For the text-containing cell, return its midpoint in [x, y] coordinate format. 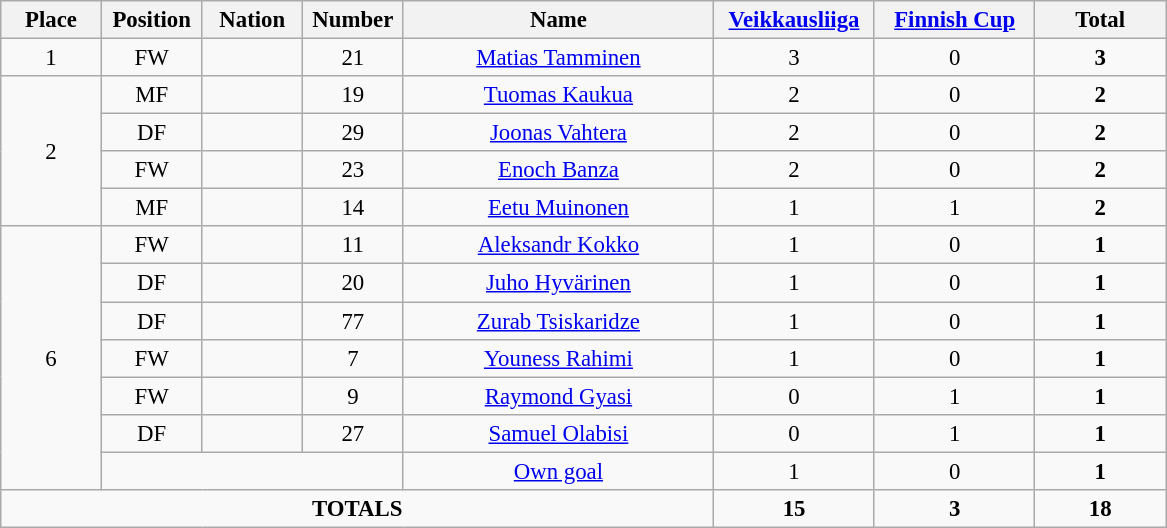
Nation [252, 20]
29 [354, 133]
Veikkausliiga [794, 20]
6 [52, 358]
Juho Hyvärinen [558, 283]
14 [354, 208]
Enoch Banza [558, 170]
21 [354, 58]
Eetu Muinonen [558, 208]
Position [152, 20]
TOTALS [358, 509]
11 [354, 245]
Samuel Olabisi [558, 433]
Zurab Tsiskaridze [558, 321]
18 [1100, 509]
23 [354, 170]
Place [52, 20]
Name [558, 20]
20 [354, 283]
Youness Rahimi [558, 358]
77 [354, 321]
Joonas Vahtera [558, 133]
Matias Tamminen [558, 58]
9 [354, 396]
Number [354, 20]
Aleksandr Kokko [558, 245]
27 [354, 433]
Tuomas Kaukua [558, 95]
Own goal [558, 471]
15 [794, 509]
19 [354, 95]
7 [354, 358]
Raymond Gyasi [558, 396]
Total [1100, 20]
Finnish Cup [954, 20]
